From the cell containing the given text, extract its center point as [x, y] coordinate. 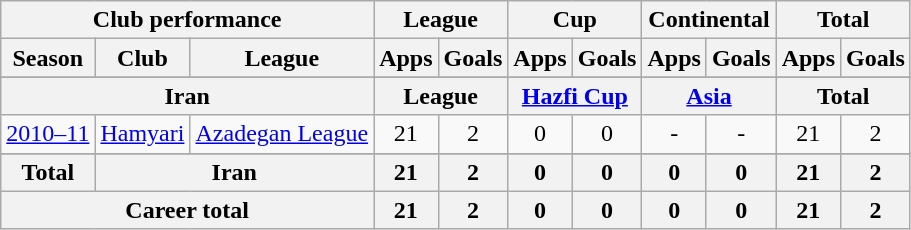
2010–11 [48, 134]
Hamyari [142, 134]
Club [142, 58]
Season [48, 58]
Hazfi Cup [575, 96]
Continental [709, 20]
Club performance [188, 20]
Career total [188, 210]
Azadegan League [282, 134]
Cup [575, 20]
Asia [709, 96]
